Locate the cell with the specified text and output its (x, y) center coordinate. 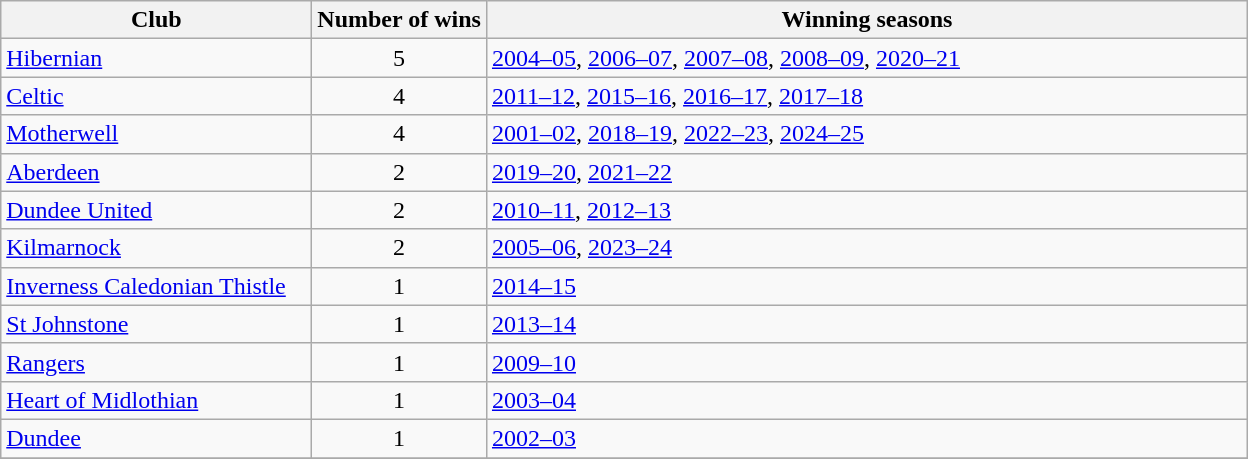
2004–05, 2006–07, 2007–08, 2008–09, 2020–21 (866, 58)
Hibernian (156, 58)
Heart of Midlothian (156, 400)
Inverness Caledonian Thistle (156, 286)
2014–15 (866, 286)
2011–12, 2015–16, 2016–17, 2017–18 (866, 96)
2002–03 (866, 438)
2009–10 (866, 362)
Winning seasons (866, 20)
Aberdeen (156, 172)
Motherwell (156, 134)
Number of wins (400, 20)
Kilmarnock (156, 248)
Club (156, 20)
Dundee United (156, 210)
2003–04 (866, 400)
5 (400, 58)
St Johnstone (156, 324)
2010–11, 2012–13 (866, 210)
2001–02, 2018–19, 2022–23, 2024–25 (866, 134)
2005–06, 2023–24 (866, 248)
Dundee (156, 438)
Rangers (156, 362)
2013–14 (866, 324)
2019–20, 2021–22 (866, 172)
Celtic (156, 96)
